For the text-containing cell, return its midpoint in (X, Y) coordinate format. 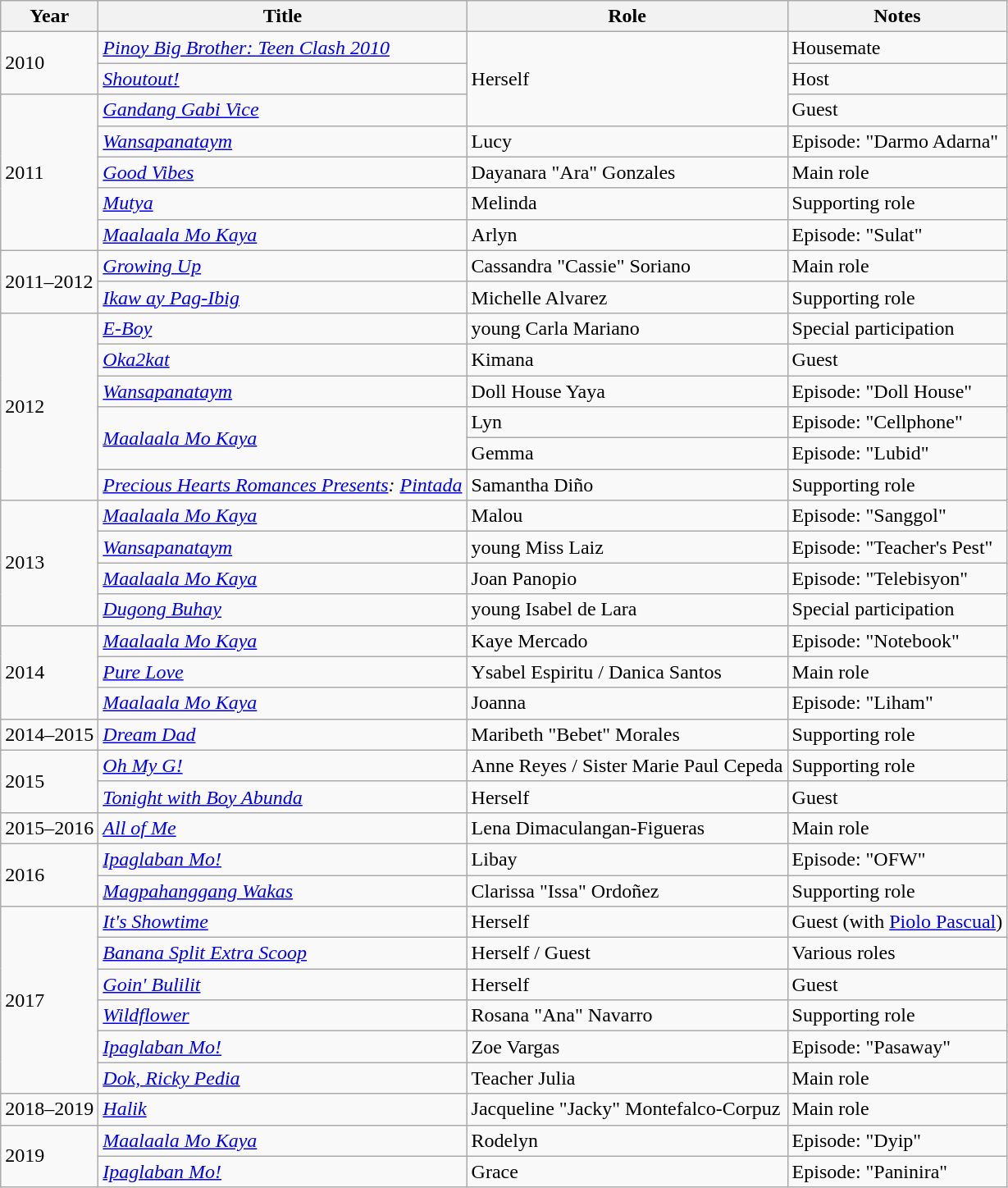
Rosana "Ana" Navarro (627, 1016)
2015–2016 (49, 828)
Growing Up (282, 266)
Lena Dimaculangan-Figueras (627, 828)
Melinda (627, 203)
Cassandra "Cassie" Soriano (627, 266)
Housemate (897, 48)
Episode: "Telebisyon" (897, 578)
Oh My G! (282, 765)
2014 (49, 672)
2016 (49, 875)
Teacher Julia (627, 1078)
Joanna (627, 703)
Clarissa "Issa" Ordoñez (627, 890)
Michelle Alvarez (627, 297)
Gandang Gabi Vice (282, 110)
Episode: "Lubid" (897, 454)
Banana Split Extra Scoop (282, 953)
2014–2015 (49, 734)
Arlyn (627, 235)
Wildflower (282, 1016)
young Miss Laiz (627, 547)
Herself / Guest (627, 953)
Year (49, 16)
Good Vibes (282, 172)
Halik (282, 1109)
Episode: "OFW" (897, 859)
Rodelyn (627, 1140)
Notes (897, 16)
2019 (49, 1156)
2011–2012 (49, 281)
Magpahanggang Wakas (282, 890)
Dayanara "Ara" Gonzales (627, 172)
Host (897, 79)
It's Showtime (282, 922)
Malou (627, 516)
Shoutout! (282, 79)
Lucy (627, 141)
Jacqueline "Jacky" Montefalco-Corpuz (627, 1109)
Samantha Diño (627, 485)
Pinoy Big Brother: Teen Clash 2010 (282, 48)
Precious Hearts Romances Presents: Pintada (282, 485)
2010 (49, 63)
Title (282, 16)
2013 (49, 563)
Guest (with Piolo Pascual) (897, 922)
Episode: "Notebook" (897, 641)
Episode: "Dyip" (897, 1140)
Episode: "Doll House" (897, 391)
young Carla Mariano (627, 328)
2015 (49, 781)
Various roles (897, 953)
Dok, Ricky Pedia (282, 1078)
Episode: "Sanggol" (897, 516)
Maribeth "Bebet" Morales (627, 734)
2011 (49, 172)
Dugong Buhay (282, 610)
Goin' Bulilit (282, 985)
Pure Love (282, 672)
Doll House Yaya (627, 391)
Kimana (627, 359)
Gemma (627, 454)
Zoe Vargas (627, 1047)
Kaye Mercado (627, 641)
Episode: "Sulat" (897, 235)
Oka2kat (282, 359)
2017 (49, 1000)
Anne Reyes / Sister Marie Paul Cepeda (627, 765)
Episode: "Pasaway" (897, 1047)
Grace (627, 1172)
Joan Panopio (627, 578)
Ysabel Espiritu / Danica Santos (627, 672)
Ikaw ay Pag-Ibig (282, 297)
Episode: "Teacher's Pest" (897, 547)
2012 (49, 406)
Dream Dad (282, 734)
Episode: "Liham" (897, 703)
Libay (627, 859)
young Isabel de Lara (627, 610)
Episode: "Cellphone" (897, 423)
2018–2019 (49, 1109)
Tonight with Boy Abunda (282, 797)
Mutya (282, 203)
All of Me (282, 828)
E-Boy (282, 328)
Episode: "Darmo Adarna" (897, 141)
Role (627, 16)
Episode: "Paninira" (897, 1172)
Lyn (627, 423)
